Search for the cell housing the specified text and yield its (X, Y) center coordinate. 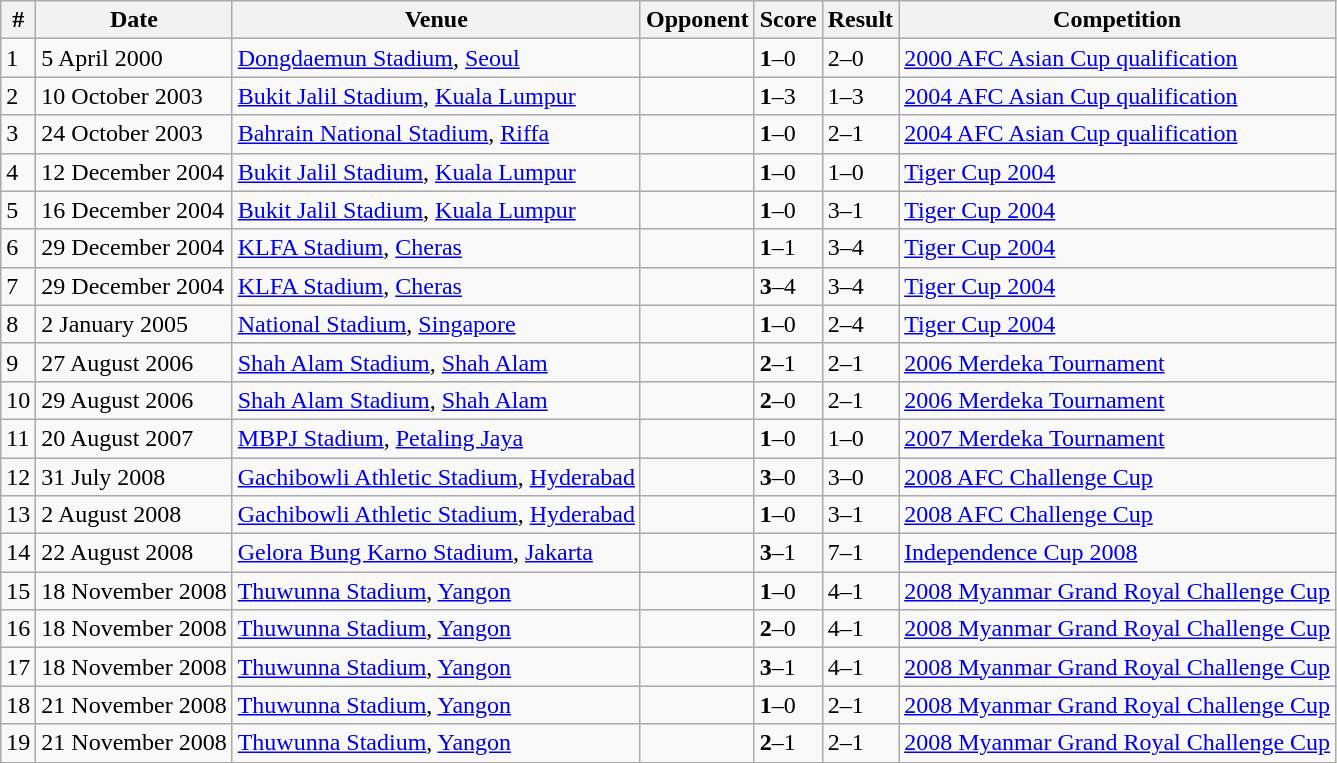
6 (18, 248)
10 October 2003 (134, 96)
Result (860, 20)
2007 Merdeka Tournament (1118, 438)
10 (18, 400)
Opponent (697, 20)
1–1 (788, 248)
20 August 2007 (134, 438)
14 (18, 553)
13 (18, 515)
12 (18, 477)
7 (18, 286)
15 (18, 591)
National Stadium, Singapore (436, 324)
MBPJ Stadium, Petaling Jaya (436, 438)
5 April 2000 (134, 58)
2000 AFC Asian Cup qualification (1118, 58)
9 (18, 362)
22 August 2008 (134, 553)
16 December 2004 (134, 210)
16 (18, 629)
2 (18, 96)
2–4 (860, 324)
Gelora Bung Karno Stadium, Jakarta (436, 553)
Date (134, 20)
# (18, 20)
24 October 2003 (134, 134)
2 January 2005 (134, 324)
1 (18, 58)
5 (18, 210)
Score (788, 20)
Competition (1118, 20)
12 December 2004 (134, 172)
17 (18, 667)
Dongdaemun Stadium, Seoul (436, 58)
11 (18, 438)
Independence Cup 2008 (1118, 553)
18 (18, 705)
Venue (436, 20)
7–1 (860, 553)
29 August 2006 (134, 400)
19 (18, 743)
Bahrain National Stadium, Riffa (436, 134)
31 July 2008 (134, 477)
27 August 2006 (134, 362)
8 (18, 324)
3 (18, 134)
4 (18, 172)
2 August 2008 (134, 515)
